Output the (X, Y) coordinate of the center of the cell containing the given text.  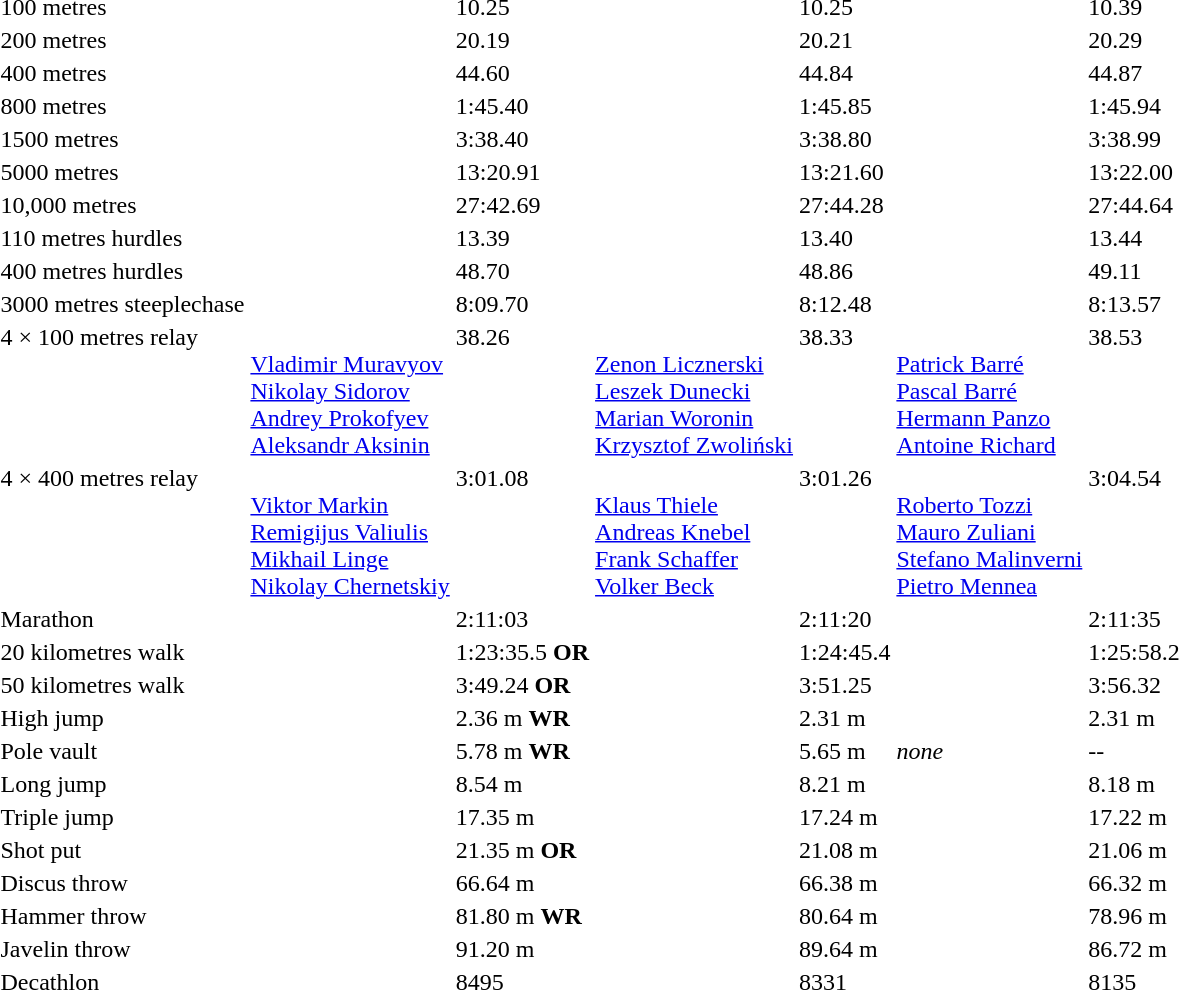
21.08 m (845, 850)
38.26 (522, 391)
13:20.91 (522, 172)
1:45.40 (522, 106)
Patrick BarréPascal BarréHermann PanzoAntoine Richard (990, 391)
27:42.69 (522, 205)
81.80 m WR (522, 916)
66.38 m (845, 883)
89.64 m (845, 949)
48.86 (845, 271)
5.78 m WR (522, 751)
1:24:45.4 (845, 652)
2.36 m WR (522, 718)
80.64 m (845, 916)
1:23:35.5 OR (522, 652)
20.21 (845, 40)
8:12.48 (845, 304)
Viktor MarkinRemigijus ValiulisMikhail LingeNikolay Chernetskiy (350, 532)
91.20 m (522, 949)
3:38.40 (522, 139)
5.65 m (845, 751)
17.35 m (522, 817)
Roberto TozziMauro ZulianiStefano MalinverniPietro Mennea (990, 532)
17.24 m (845, 817)
8.54 m (522, 784)
3:49.24 OR (522, 685)
2.31 m (845, 718)
66.64 m (522, 883)
8:09.70 (522, 304)
8.21 m (845, 784)
13.39 (522, 238)
20.19 (522, 40)
48.70 (522, 271)
13.40 (845, 238)
2:11:20 (845, 619)
27:44.28 (845, 205)
3:01.26 (845, 532)
3:38.80 (845, 139)
13:21.60 (845, 172)
44.60 (522, 73)
Vladimir MuravyovNikolay SidorovAndrey ProkofyevAleksandr Aksinin (350, 391)
38.33 (845, 391)
none (990, 751)
Klaus ThieleAndreas KnebelFrank SchafferVolker Beck (694, 532)
2:11:03 (522, 619)
21.35 m OR (522, 850)
3:51.25 (845, 685)
44.84 (845, 73)
3:01.08 (522, 532)
1:45.85 (845, 106)
Zenon LicznerskiLeszek DuneckiMarian WoroninKrzysztof Zwoliński (694, 391)
